From the cell containing the given text, extract its center point as [x, y] coordinate. 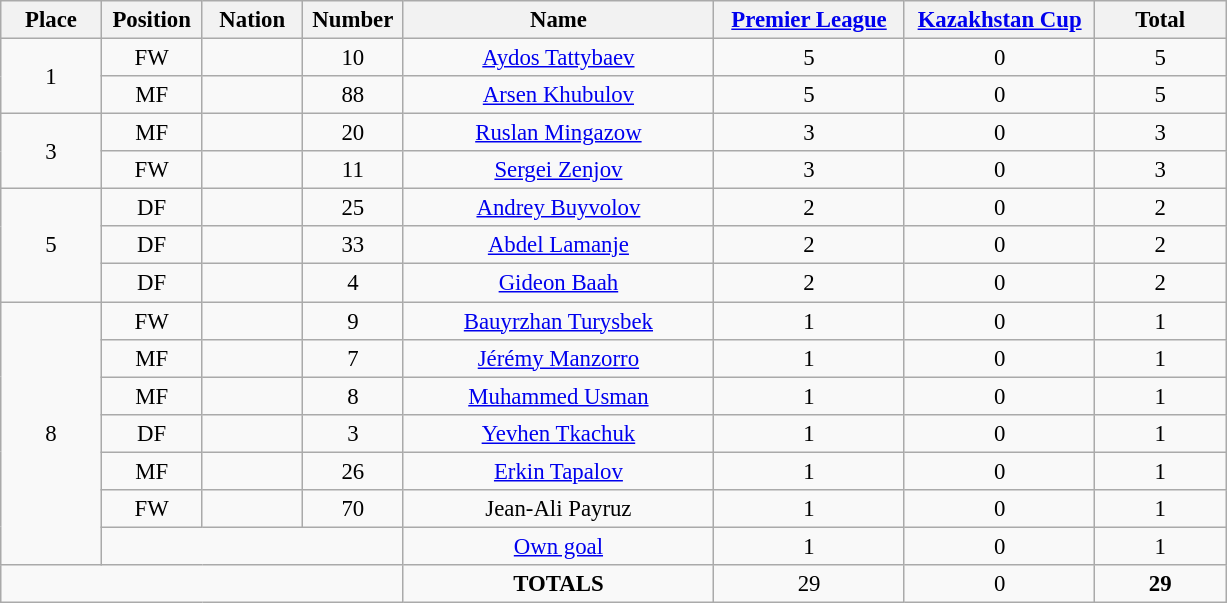
Total [1160, 20]
9 [354, 321]
TOTALS [558, 584]
88 [354, 95]
Kazakhstan Cup [1000, 20]
Nation [252, 20]
Jean-Ali Payruz [558, 509]
Number [354, 20]
Sergei Zenjov [558, 170]
4 [354, 283]
Aydos Tattybaev [558, 58]
11 [354, 170]
Arsen Khubulov [558, 95]
26 [354, 471]
Premier League [810, 20]
20 [354, 133]
Muhammed Usman [558, 396]
Own goal [558, 546]
Gideon Baah [558, 283]
Erkin Tapalov [558, 471]
10 [354, 58]
Andrey Buyvolov [558, 208]
25 [354, 208]
Position [152, 20]
Place [52, 20]
Jérémy Manzorro [558, 358]
Name [558, 20]
Ruslan Mingazow [558, 133]
Bauyrzhan Turysbek [558, 321]
7 [354, 358]
Yevhen Tkachuk [558, 433]
33 [354, 245]
Abdel Lamanje [558, 245]
70 [354, 509]
